Return the (X, Y) coordinate for the center point of the cell that contains the specified text.  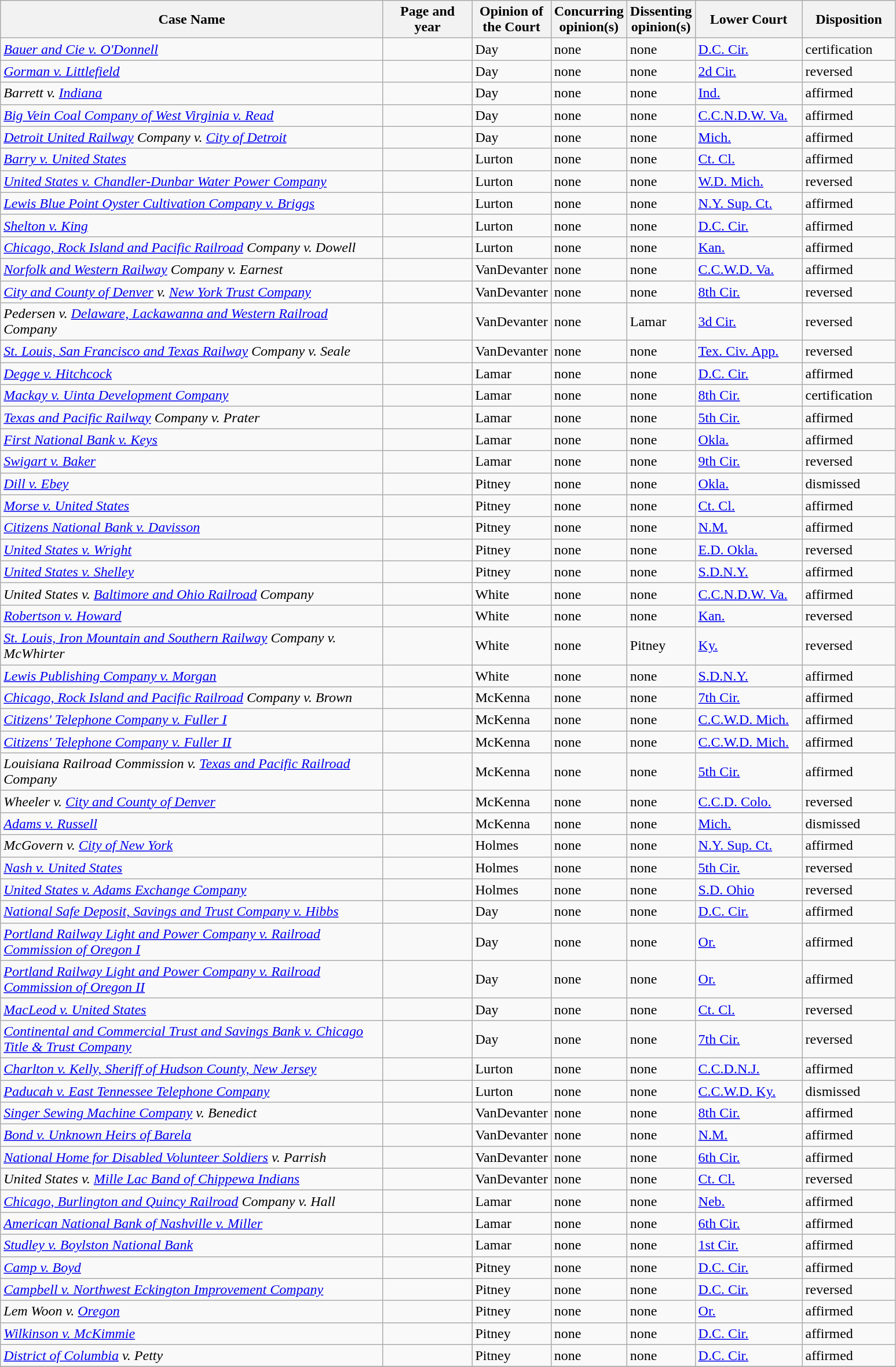
Detroit United Railway Company v. City of Detroit (192, 137)
Morse v. United States (192, 506)
Robertson v. Howard (192, 616)
Page and year (427, 20)
Camp v. Boyd (192, 1267)
2d Cir. (748, 71)
9th Cir. (748, 462)
C.C.W.D. Ky. (748, 1091)
City and County of Denver v. New York Trust Company (192, 291)
Campbell v. Northwest Eckington Improvement Company (192, 1289)
Wilkinson v. McKimmie (192, 1333)
Chicago, Rock Island and Pacific Railroad Company v. Dowell (192, 247)
Charlton v. Kelly, Sheriff of Hudson County, New Jersey (192, 1069)
Lewis Publishing Company v. Morgan (192, 676)
Citizens' Telephone Company v. Fuller II (192, 742)
Chicago, Burlington and Quincy Railroad Company v. Hall (192, 1201)
E.D. Okla. (748, 550)
Studley v. Boylston National Bank (192, 1245)
Barry v. United States (192, 159)
Wheeler v. City and County of Denver (192, 802)
C.C.D.N.J. (748, 1069)
Louisiana Railroad Commission v. Texas and Pacific Railroad Company (192, 772)
Bauer and Cie v. O'Donnell (192, 49)
W.D. Mich. (748, 181)
St. Louis, San Francisco and Texas Railway Company v. Seale (192, 352)
Degge v. Hitchcock (192, 374)
3d Cir. (748, 322)
United States v. Shelley (192, 572)
Disposition (849, 20)
Dill v. Ebey (192, 484)
Tex. Civ. App. (748, 352)
Portland Railway Light and Power Company v. Railroad Commission of Oregon I (192, 942)
United States v. Mille Lac Band of Chippewa Indians (192, 1179)
National Home for Disabled Volunteer Soldiers v. Parrish (192, 1157)
Lewis Blue Point Oyster Cultivation Company v. Briggs (192, 203)
Bond v. Unknown Heirs of Barela (192, 1135)
MacLeod v. United States (192, 1009)
Singer Sewing Machine Company v. Benedict (192, 1113)
Big Vein Coal Company of West Virginia v. Read (192, 115)
C.C.W.D. Va. (748, 269)
Gorman v. Littlefield (192, 71)
S.D. Ohio (748, 890)
Barrett v. Indiana (192, 93)
United States v. Adams Exchange Company (192, 890)
Neb. (748, 1201)
Continental and Commercial Trust and Savings Bank v. Chicago Title & Trust Company (192, 1039)
National Safe Deposit, Savings and Trust Company v. Hibbs (192, 912)
Paducah v. East Tennessee Telephone Company (192, 1091)
Concurring opinion(s) (588, 20)
United States v. Wright (192, 550)
1st Cir. (748, 1245)
American National Bank of Nashville v. Miller (192, 1223)
Norfolk and Western Railway Company v. Earnest (192, 269)
Case Name (192, 20)
District of Columbia v. Petty (192, 1355)
Nash v. United States (192, 868)
Dissenting opinion(s) (661, 20)
Texas and Pacific Railway Company v. Prater (192, 418)
Ky. (748, 645)
St. Louis, Iron Mountain and Southern Railway Company v. McWhirter (192, 645)
Mackay v. Uinta Development Company (192, 396)
Pedersen v. Delaware, Lackawanna and Western Railroad Company (192, 322)
C.C.D. Colo. (748, 802)
United States v. Baltimore and Ohio Railroad Company (192, 594)
Citizens' Telephone Company v. Fuller I (192, 720)
Chicago, Rock Island and Pacific Railroad Company v. Brown (192, 698)
Ind. (748, 93)
Opinion of the Court (511, 20)
Shelton v. King (192, 225)
Portland Railway Light and Power Company v. Railroad Commission of Oregon II (192, 979)
McGovern v. City of New York (192, 846)
Adams v. Russell (192, 824)
Swigart v. Baker (192, 462)
Citizens National Bank v. Davisson (192, 528)
United States v. Chandler-Dunbar Water Power Company (192, 181)
Lower Court (748, 20)
Lem Woon v. Oregon (192, 1311)
First National Bank v. Keys (192, 440)
